Scan for the cell matching the given text and deliver its (x, y) coordinate at center. 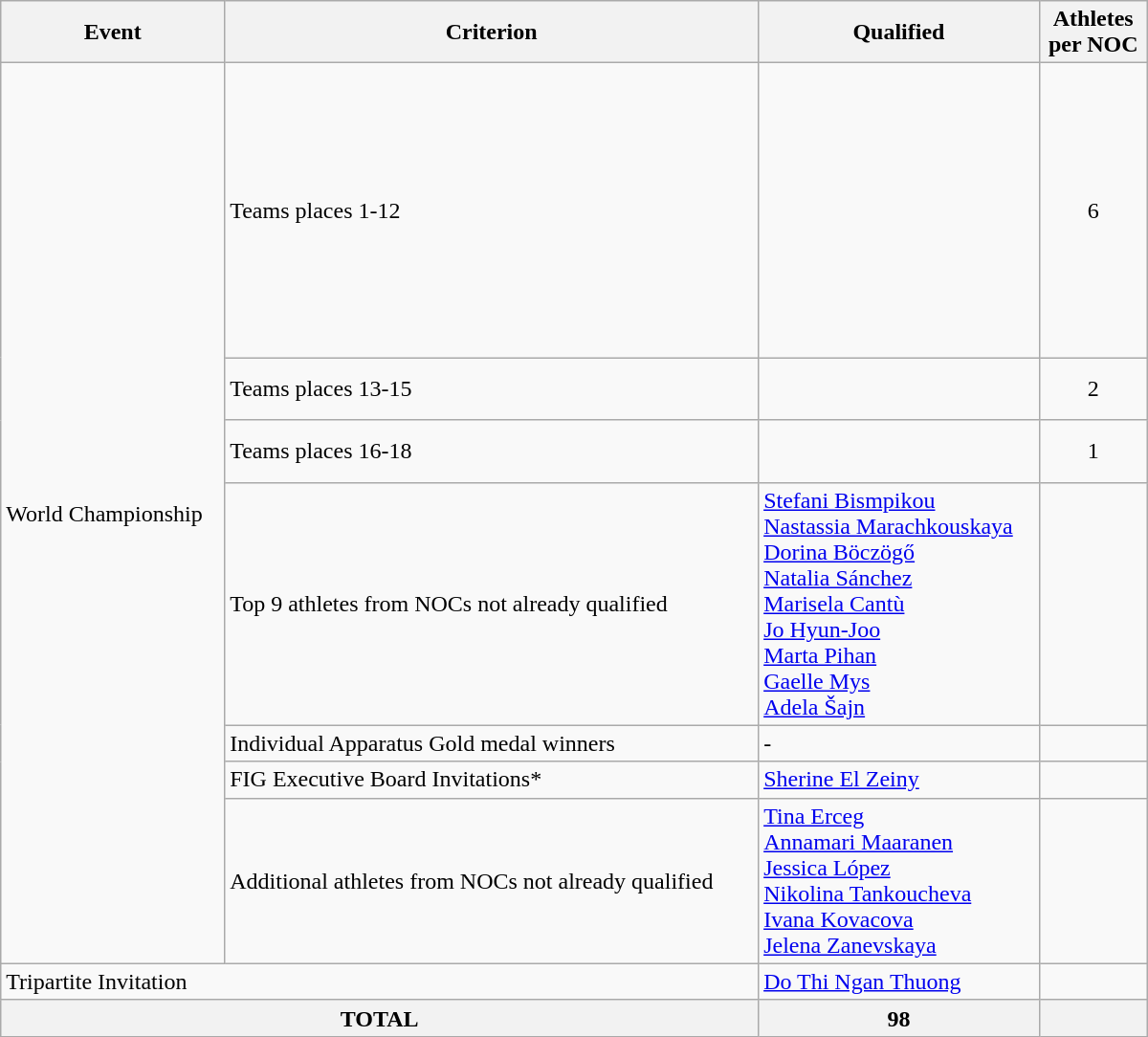
Teams places 1-12 (492, 210)
6 (1093, 210)
Athletes per NOC (1093, 33)
Criterion (492, 33)
Additional athletes from NOCs not already qualified (492, 880)
Individual Apparatus Gold medal winners (492, 743)
98 (899, 1018)
Event (113, 33)
World Championship (113, 513)
Top 9 athletes from NOCs not already qualified (492, 604)
FIG Executive Board Invitations* (492, 780)
1 (1093, 452)
2 (1093, 388)
Sherine El Zeiny (899, 780)
Teams places 16-18 (492, 452)
Tina Erceg Annamari Maaranen Jessica López Nikolina Tankoucheva Ivana Kovacova Jelena Zanevskaya (899, 880)
Tripartite Invitation (380, 982)
TOTAL (380, 1018)
Qualified (899, 33)
Stefani Bismpikou Nastassia Marachkouskaya Dorina Böczögő Natalia Sánchez Marisela Cantù Jo Hyun-Joo Marta Pihan Gaelle Mys Adela Šajn (899, 604)
Teams places 13-15 (492, 388)
- (899, 743)
Do Thi Ngan Thuong (899, 982)
